From the cell containing the given text, extract its center point as (X, Y) coordinate. 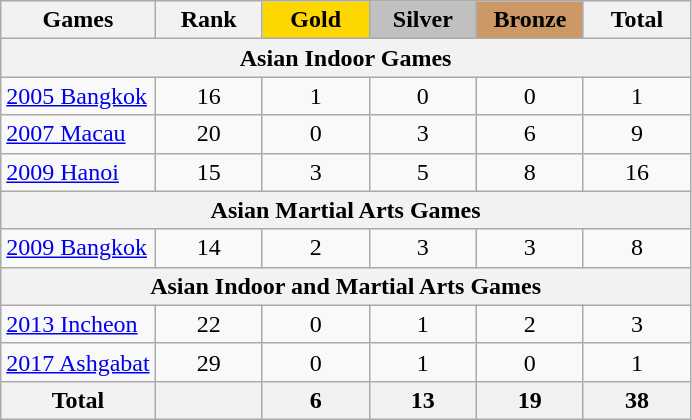
19 (530, 400)
22 (208, 324)
2005 Bangkok (78, 96)
Silver (422, 20)
20 (208, 134)
2007 Macau (78, 134)
2009 Bangkok (78, 248)
38 (636, 400)
Asian Indoor and Martial Arts Games (346, 286)
13 (422, 400)
Rank (208, 20)
2013 Incheon (78, 324)
Games (78, 20)
Bronze (530, 20)
2017 Ashgabat (78, 362)
Asian Martial Arts Games (346, 210)
2009 Hanoi (78, 172)
Gold (316, 20)
29 (208, 362)
15 (208, 172)
Asian Indoor Games (346, 58)
9 (636, 134)
14 (208, 248)
5 (422, 172)
